For the text-containing cell, return its midpoint in (X, Y) coordinate format. 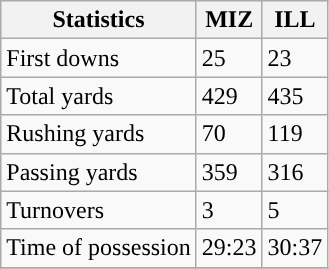
Total yards (99, 96)
429 (229, 96)
316 (295, 172)
First downs (99, 58)
119 (295, 134)
23 (295, 58)
70 (229, 134)
Passing yards (99, 172)
25 (229, 58)
30:37 (295, 248)
435 (295, 96)
Time of possession (99, 248)
ILL (295, 20)
29:23 (229, 248)
359 (229, 172)
3 (229, 210)
5 (295, 210)
Turnovers (99, 210)
Rushing yards (99, 134)
MIZ (229, 20)
Statistics (99, 20)
